Pinpoint the cell where the given text exists, returning its [X, Y] midpoint coordinate. 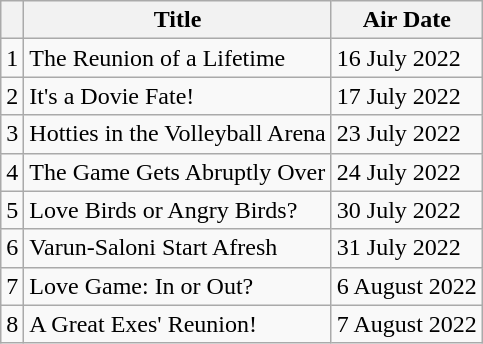
It's a Dovie Fate! [178, 96]
1 [12, 58]
Title [178, 20]
17 July 2022 [406, 96]
Hotties in the Volleyball Arena [178, 134]
7 [12, 286]
A Great Exes' Reunion! [178, 324]
The Reunion of a Lifetime [178, 58]
Love Birds or Angry Birds? [178, 210]
16 July 2022 [406, 58]
24 July 2022 [406, 172]
2 [12, 96]
Love Game: In or Out? [178, 286]
5 [12, 210]
8 [12, 324]
3 [12, 134]
30 July 2022 [406, 210]
6 August 2022 [406, 286]
7 August 2022 [406, 324]
6 [12, 248]
Air Date [406, 20]
The Game Gets Abruptly Over [178, 172]
23 July 2022 [406, 134]
31 July 2022 [406, 248]
Varun-Saloni Start Afresh [178, 248]
4 [12, 172]
